For the text-containing cell, return its midpoint in [x, y] coordinate format. 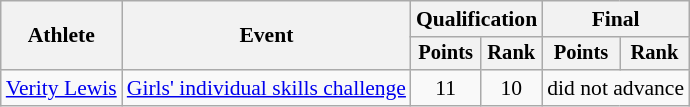
Girls' individual skills challenge [266, 88]
Qualification [476, 19]
10 [511, 88]
did not advance [616, 88]
Verity Lewis [62, 88]
Athlete [62, 36]
11 [446, 88]
Event [266, 36]
Final [616, 19]
